Find where the given text appears and provide that cell's center as [X, Y] coordinate. 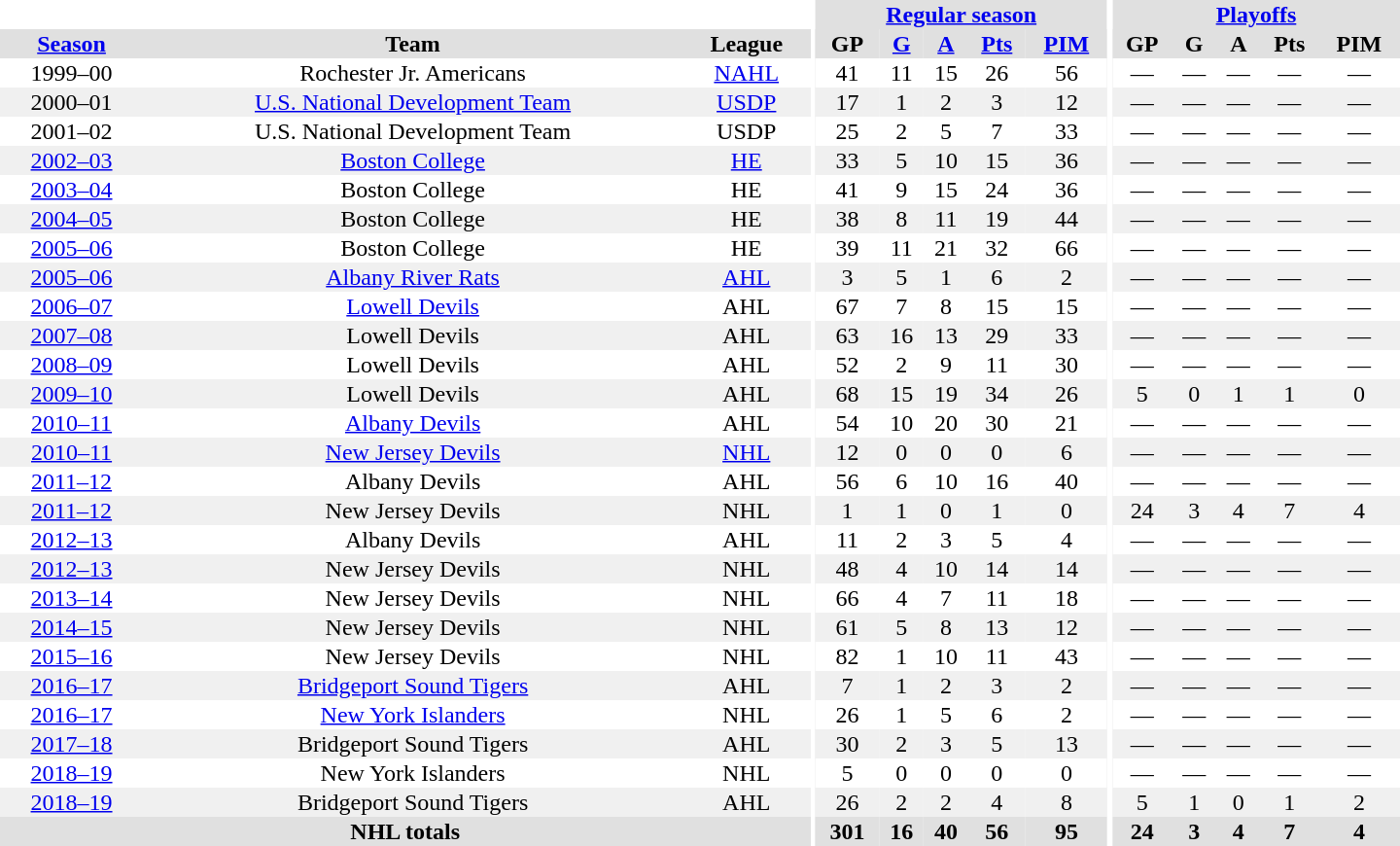
67 [847, 306]
Regular season [961, 15]
17 [847, 102]
301 [847, 831]
2007–08 [72, 335]
32 [997, 248]
League [747, 44]
NHL totals [404, 831]
Playoffs [1256, 15]
2013–14 [72, 598]
Rochester Jr. Americans [412, 73]
2004–05 [72, 219]
29 [997, 335]
2009–10 [72, 394]
48 [847, 569]
82 [847, 656]
25 [847, 131]
NAHL [747, 73]
Albany River Rats [412, 277]
Team [412, 44]
2006–07 [72, 306]
2002–03 [72, 160]
38 [847, 219]
2017–18 [72, 744]
2001–02 [72, 131]
18 [1067, 598]
52 [847, 365]
1999–00 [72, 73]
68 [847, 394]
34 [997, 394]
2003–04 [72, 190]
20 [946, 423]
2015–16 [72, 656]
2000–01 [72, 102]
44 [1067, 219]
Season [72, 44]
54 [847, 423]
63 [847, 335]
61 [847, 627]
43 [1067, 656]
95 [1067, 831]
39 [847, 248]
2014–15 [72, 627]
2008–09 [72, 365]
